Capture the cell that displays the provided text and extract its (X, Y) central coordinate. 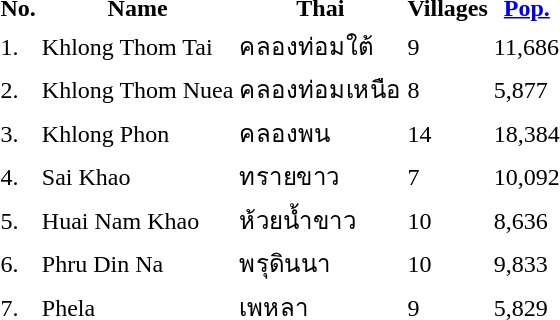
คลองท่อมเหนือ (320, 90)
Sai Khao (138, 176)
7 (448, 176)
คลองท่อมใต้ (320, 46)
ทรายขาว (320, 176)
Phru Din Na (138, 264)
คลองพน (320, 133)
ห้วยน้ำขาว (320, 220)
Khlong Thom Nuea (138, 90)
พรุดินนา (320, 264)
Huai Nam Khao (138, 220)
9 (448, 46)
Khlong Phon (138, 133)
Khlong Thom Tai (138, 46)
14 (448, 133)
8 (448, 90)
